Provide the [X, Y] coordinate of the cell's center where the given text is located.  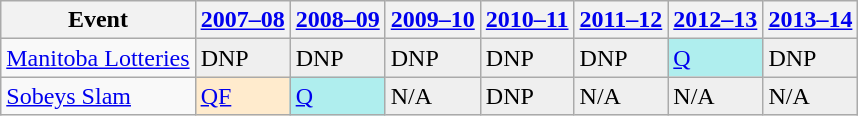
2011–12 [621, 20]
2008–09 [338, 20]
2007–08 [242, 20]
QF [242, 96]
Event [98, 20]
2013–14 [810, 20]
2012–13 [716, 20]
2009–10 [432, 20]
Manitoba Lotteries [98, 58]
2010–11 [527, 20]
Sobeys Slam [98, 96]
